Identify which cell holds the provided text, then report its (x, y) central coordinate. 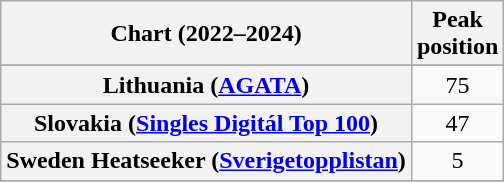
47 (457, 123)
Peakposition (457, 34)
Lithuania (AGATA) (206, 85)
5 (457, 161)
75 (457, 85)
Sweden Heatseeker (Sverigetopplistan) (206, 161)
Chart (2022–2024) (206, 34)
Slovakia (Singles Digitál Top 100) (206, 123)
